Detect which cell encompasses the target text, then output its [X, Y] center coordinate. 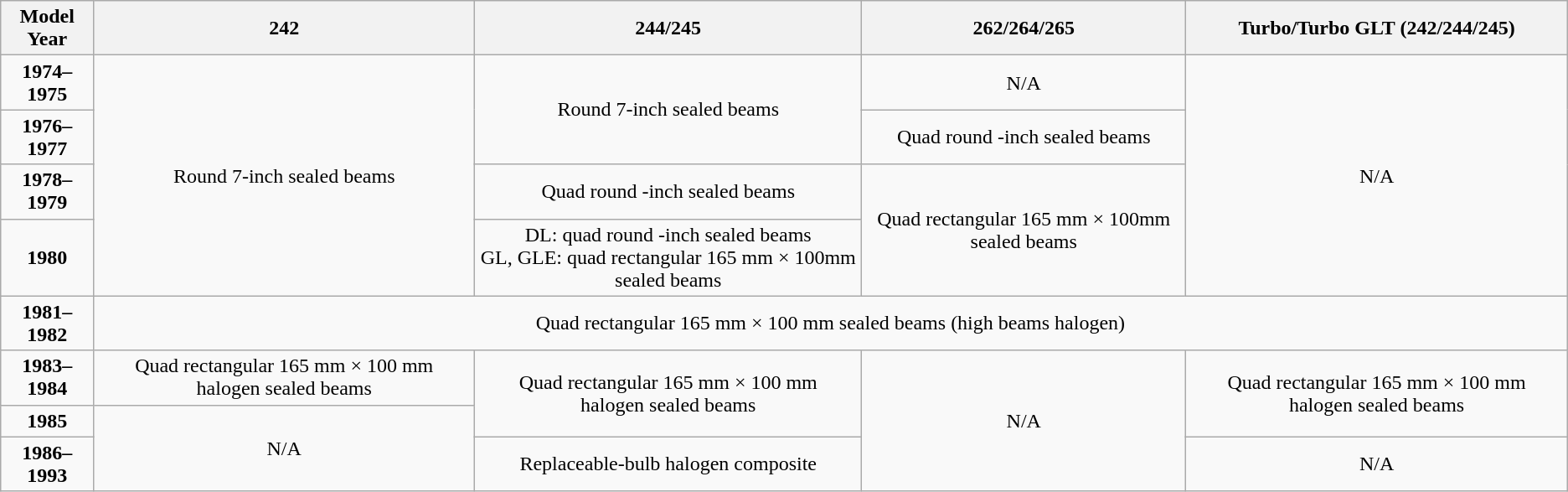
Quad rectangular 165 mm × 100mm sealed beams [1024, 230]
1978–1979 [47, 191]
244/245 [668, 28]
1976–1977 [47, 137]
Model Year [47, 28]
DL: quad round -inch sealed beamsGL, GLE: quad rectangular 165 mm × 100mm sealed beams [668, 257]
1980 [47, 257]
Quad rectangular 165 mm × 100 mm sealed beams (high beams halogen) [831, 324]
262/264/265 [1024, 28]
1983–1984 [47, 377]
1985 [47, 421]
Replaceable-bulb halogen composite [668, 464]
1981–1982 [47, 324]
Turbo/Turbo GLT (242/244/245) [1377, 28]
1986–1993 [47, 464]
242 [285, 28]
1974–1975 [47, 82]
